From the cell containing the given text, extract its center point as (X, Y) coordinate. 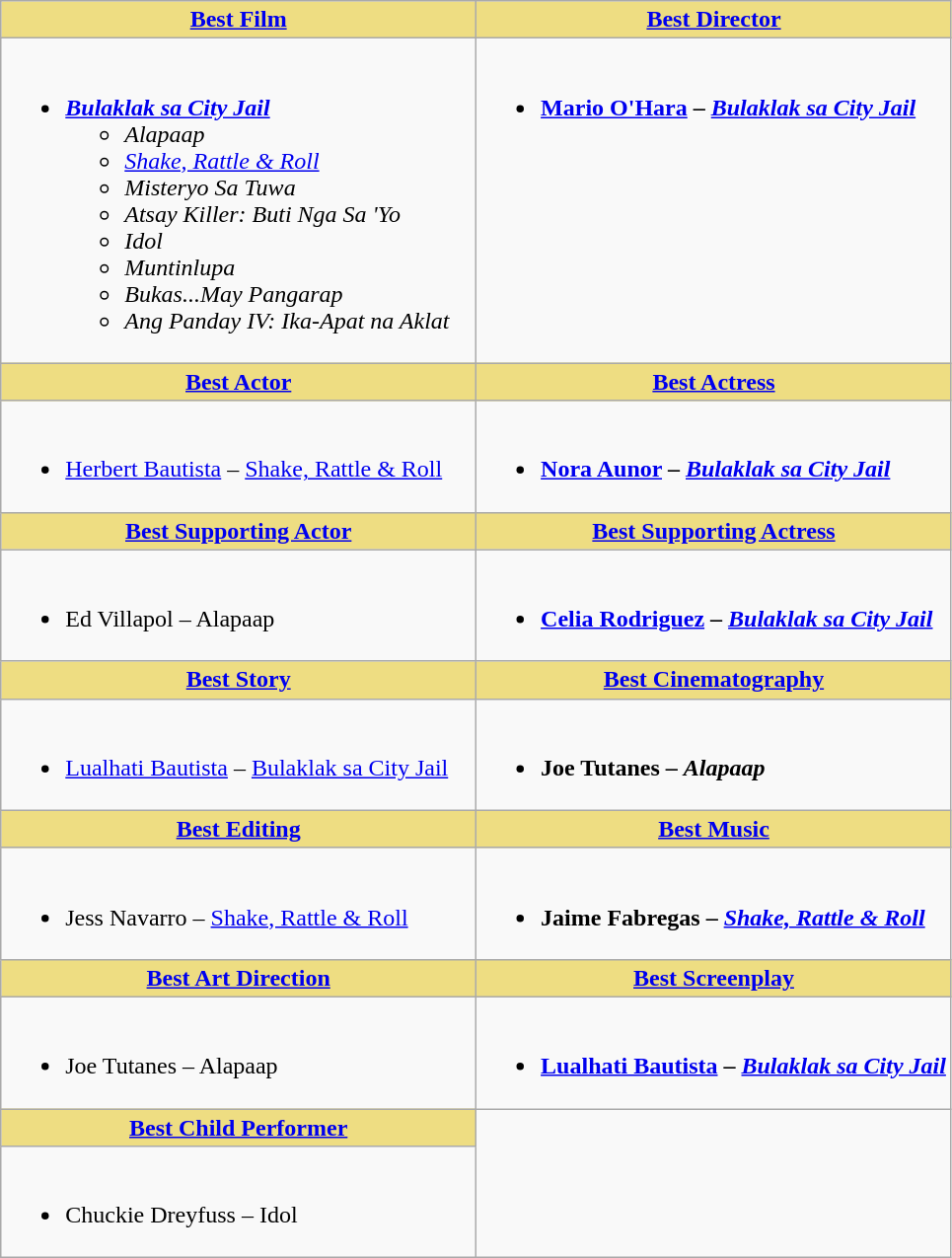
Best Music (714, 829)
Jaime Fabregas – Shake, Rattle & Roll (714, 904)
Jess Navarro – Shake, Rattle & Roll (239, 904)
Best Supporting Actor (239, 531)
Celia Rodriguez – Bulaklak sa City Jail (714, 606)
Chuckie Dreyfuss – Idol (239, 1202)
Best Child Performer (239, 1128)
Best Film (239, 20)
Best Editing (239, 829)
Nora Aunor – Bulaklak sa City Jail (714, 456)
Herbert Bautista – Shake, Rattle & Roll (239, 456)
Best Supporting Actress (714, 531)
Best Actress (714, 382)
Best Director (714, 20)
Mario O'Hara – Bulaklak sa City Jail (714, 201)
Best Cinematography (714, 680)
Best Actor (239, 382)
Best Screenplay (714, 978)
Ed Villapol – Alapaap (239, 606)
Best Story (239, 680)
Best Art Direction (239, 978)
